Capture the cell that displays the provided text and extract its [x, y] central coordinate. 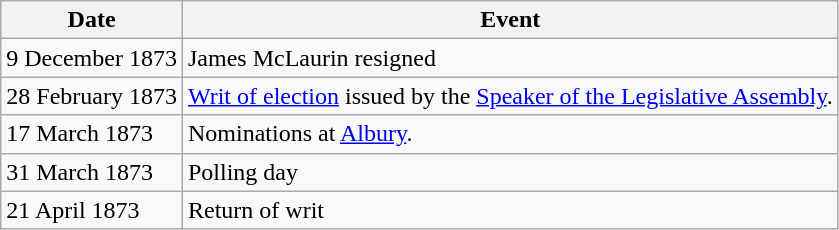
Date [92, 20]
Polling day [510, 172]
Nominations at Albury. [510, 134]
21 April 1873 [92, 210]
Writ of election issued by the Speaker of the Legislative Assembly. [510, 96]
Event [510, 20]
James McLaurin resigned [510, 58]
9 December 1873 [92, 58]
31 March 1873 [92, 172]
28 February 1873 [92, 96]
Return of writ [510, 210]
17 March 1873 [92, 134]
